Find where the given text appears and provide that cell's center as [X, Y] coordinate. 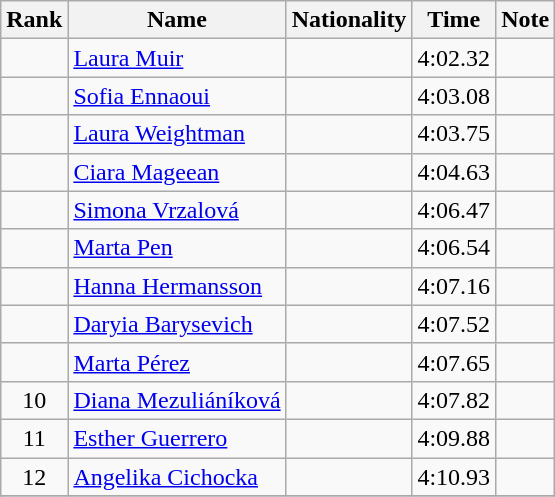
Daryia Barysevich [177, 324]
4:07.82 [454, 400]
Diana Mezuliáníková [177, 400]
Hanna Hermansson [177, 286]
4:04.63 [454, 172]
Ciara Mageean [177, 172]
Laura Muir [177, 58]
Name [177, 20]
4:03.08 [454, 96]
10 [34, 400]
Nationality [349, 20]
Rank [34, 20]
4:09.88 [454, 438]
Laura Weightman [177, 134]
Sofia Ennaoui [177, 96]
4:06.47 [454, 210]
4:02.32 [454, 58]
11 [34, 438]
Note [526, 20]
12 [34, 477]
Esther Guerrero [177, 438]
4:07.52 [454, 324]
Time [454, 20]
4:07.16 [454, 286]
4:07.65 [454, 362]
4:06.54 [454, 248]
Marta Pérez [177, 362]
4:03.75 [454, 134]
Simona Vrzalová [177, 210]
Angelika Cichocka [177, 477]
Marta Pen [177, 248]
4:10.93 [454, 477]
